Capture the cell that displays the provided text and extract its (X, Y) central coordinate. 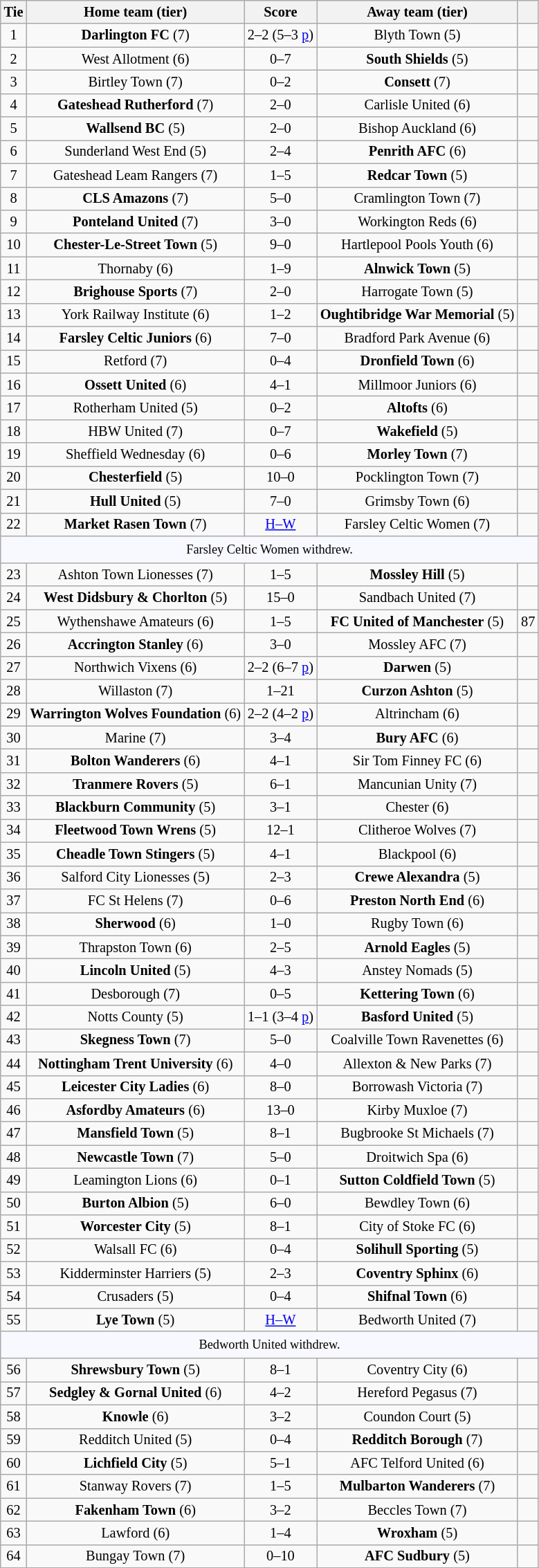
Mossley Hill (5) (417, 574)
58 (14, 1416)
AFC Sudbury (5) (417, 1556)
Sherwood (6) (136, 924)
Farsley Celtic Women (7) (417, 525)
Bury AFC (6) (417, 738)
8 (14, 199)
Coventry Sphinx (6) (417, 1273)
York Railway Institute (6) (136, 315)
3 (14, 82)
46 (14, 1110)
Bungay Town (7) (136, 1556)
Desborough (7) (136, 994)
1–4 (281, 1533)
Coventry City (6) (417, 1370)
Northwich Vixens (6) (136, 668)
10–0 (281, 477)
2–2 (5–3 p) (281, 35)
AFC Telford United (6) (417, 1463)
Penrith AFC (6) (417, 152)
3–4 (281, 738)
Clitheroe Wolves (7) (417, 830)
9–0 (281, 245)
4–3 (281, 970)
18 (14, 431)
Gateshead Leam Rangers (7) (136, 175)
52 (14, 1250)
62 (14, 1510)
15 (14, 361)
16 (14, 385)
24 (14, 598)
Wakefield (5) (417, 431)
Fleetwood Town Wrens (5) (136, 830)
13–0 (281, 1110)
Rugby Town (6) (417, 924)
Darwen (5) (417, 668)
Workington Reds (6) (417, 221)
61 (14, 1486)
Pocklington Town (7) (417, 477)
47 (14, 1133)
0–5 (281, 994)
Wythenshawe Amateurs (6) (136, 621)
Crewe Alexandra (5) (417, 877)
33 (14, 808)
Birtley Town (7) (136, 82)
51 (14, 1227)
1 (14, 35)
14 (14, 338)
Allexton & New Parks (7) (417, 1064)
Chesterfield (5) (136, 477)
54 (14, 1297)
Preston North End (6) (417, 900)
Bishop Auckland (6) (417, 129)
Mulbarton Wanderers (7) (417, 1486)
Retford (7) (136, 361)
Redcar Town (5) (417, 175)
Knowle (6) (136, 1416)
Away team (tier) (417, 12)
South Shields (5) (417, 59)
Kidderminster Harriers (5) (136, 1273)
Altofts (6) (417, 408)
0–1 (281, 1180)
Beccles Town (7) (417, 1510)
12–1 (281, 830)
Farsley Celtic Women withdrew. (270, 549)
Blackburn Community (5) (136, 808)
Redditch United (5) (136, 1440)
0–10 (281, 1556)
Anstey Nomads (5) (417, 970)
Tranmere Rovers (5) (136, 784)
Leamington Lions (6) (136, 1180)
Marine (7) (136, 738)
4–0 (281, 1064)
30 (14, 738)
Shifnal Town (6) (417, 1297)
Harrogate Town (5) (417, 291)
Lye Town (5) (136, 1320)
8–0 (281, 1087)
17 (14, 408)
Bedworth United withdrew. (270, 1345)
15–0 (281, 598)
Sunderland West End (5) (136, 152)
36 (14, 877)
37 (14, 900)
West Allotment (6) (136, 59)
Oughtibridge War Memorial (5) (417, 315)
Skegness Town (7) (136, 1040)
2–2 (6–7 p) (281, 668)
20 (14, 477)
Walsall FC (6) (136, 1250)
57 (14, 1393)
40 (14, 970)
Kettering Town (6) (417, 994)
64 (14, 1556)
2–5 (281, 947)
38 (14, 924)
35 (14, 854)
Leicester City Ladies (6) (136, 1087)
23 (14, 574)
Gateshead Rutherford (7) (136, 105)
Bedworth United (7) (417, 1320)
Cheadle Town Stingers (5) (136, 854)
Sheffield Wednesday (6) (136, 455)
Market Rasen Town (7) (136, 525)
Salford City Lionesses (5) (136, 877)
1–1 (3–4 p) (281, 1017)
11 (14, 268)
Ponteland United (7) (136, 221)
10 (14, 245)
48 (14, 1157)
Hull United (5) (136, 501)
Grimsby Town (6) (417, 501)
Coundon Court (5) (417, 1416)
Wroxham (5) (417, 1533)
Lincoln United (5) (136, 970)
6–1 (281, 784)
Wallsend BC (5) (136, 129)
Sutton Coldfield Town (5) (417, 1180)
Alnwick Town (5) (417, 268)
Farsley Celtic Juniors (6) (136, 338)
Blackpool (6) (417, 854)
Hereford Pegasus (7) (417, 1393)
28 (14, 691)
Brighouse Sports (7) (136, 291)
Bolton Wanderers (6) (136, 760)
FC United of Manchester (5) (417, 621)
Score (281, 12)
Willaston (7) (136, 691)
2–4 (281, 152)
55 (14, 1320)
Hartlepool Pools Youth (6) (417, 245)
Solihull Sporting (5) (417, 1250)
Darlington FC (7) (136, 35)
Curzon Ashton (5) (417, 691)
Burton Albion (5) (136, 1203)
2 (14, 59)
Asfordby Amateurs (6) (136, 1110)
Mansfield Town (5) (136, 1133)
Chester-Le-Street Town (5) (136, 245)
Thornaby (6) (136, 268)
9 (14, 221)
26 (14, 644)
Mancunian Unity (7) (417, 784)
Bewdley Town (6) (417, 1203)
Sir Tom Finney FC (6) (417, 760)
63 (14, 1533)
Droitwich Spa (6) (417, 1157)
39 (14, 947)
CLS Amazons (7) (136, 199)
1–9 (281, 268)
Carlisle United (6) (417, 105)
4–2 (281, 1393)
Redditch Borough (7) (417, 1440)
87 (528, 621)
Kirby Muxloe (7) (417, 1110)
1–2 (281, 315)
12 (14, 291)
Cramlington Town (7) (417, 199)
Lichfield City (5) (136, 1463)
Home team (tier) (136, 12)
22 (14, 525)
41 (14, 994)
City of Stoke FC (6) (417, 1227)
49 (14, 1180)
Warrington Wolves Foundation (6) (136, 714)
21 (14, 501)
Lawford (6) (136, 1533)
Consett (7) (417, 82)
42 (14, 1017)
34 (14, 830)
4 (14, 105)
Coalville Town Ravenettes (6) (417, 1040)
HBW United (7) (136, 431)
Thrapston Town (6) (136, 947)
43 (14, 1040)
Ossett United (6) (136, 385)
6 (14, 152)
60 (14, 1463)
2–2 (4–2 p) (281, 714)
7 (14, 175)
Bugbrooke St Michaels (7) (417, 1133)
Ashton Town Lionesses (7) (136, 574)
Rotherham United (5) (136, 408)
Dronfield Town (6) (417, 361)
56 (14, 1370)
Sedgley & Gornal United (6) (136, 1393)
Nottingham Trent University (6) (136, 1064)
53 (14, 1273)
Mossley AFC (7) (417, 644)
Borrowash Victoria (7) (417, 1087)
Fakenham Town (6) (136, 1510)
44 (14, 1064)
31 (14, 760)
Stanway Rovers (7) (136, 1486)
13 (14, 315)
3–1 (281, 808)
25 (14, 621)
Blyth Town (5) (417, 35)
5 (14, 129)
Arnold Eagles (5) (417, 947)
Altrincham (6) (417, 714)
59 (14, 1440)
19 (14, 455)
1–0 (281, 924)
Sandbach United (7) (417, 598)
Basford United (5) (417, 1017)
5–1 (281, 1463)
Worcester City (5) (136, 1227)
50 (14, 1203)
Tie (14, 12)
Notts County (5) (136, 1017)
1–21 (281, 691)
Morley Town (7) (417, 455)
FC St Helens (7) (136, 900)
29 (14, 714)
6–0 (281, 1203)
27 (14, 668)
Bradford Park Avenue (6) (417, 338)
West Didsbury & Chorlton (5) (136, 598)
Millmoor Juniors (6) (417, 385)
Crusaders (5) (136, 1297)
Newcastle Town (7) (136, 1157)
Accrington Stanley (6) (136, 644)
32 (14, 784)
Shrewsbury Town (5) (136, 1370)
Chester (6) (417, 808)
45 (14, 1087)
